Output the [X, Y] coordinate of the center of the cell containing the given text.  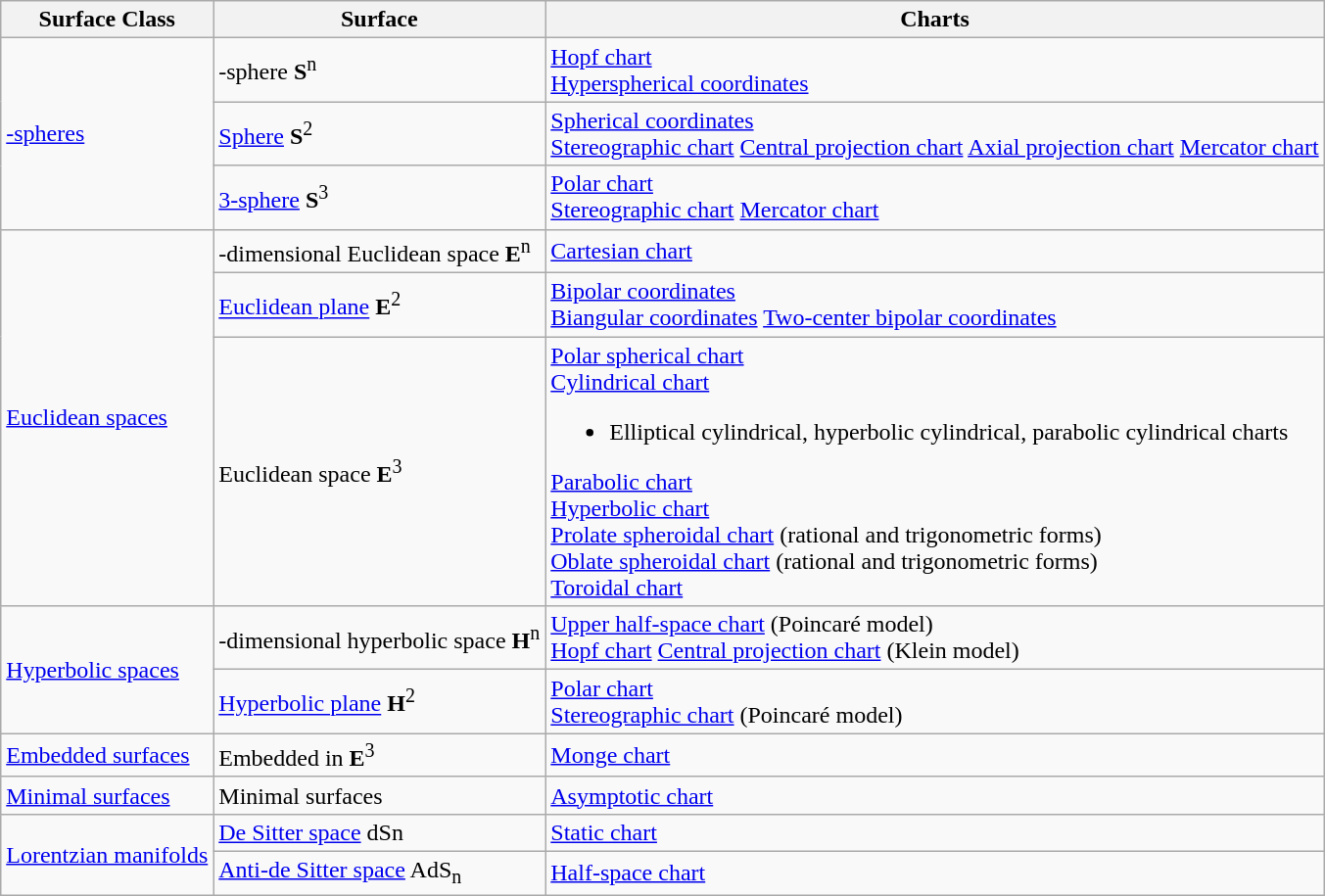
Embedded in E3 [380, 756]
Hopf chartHyperspherical coordinates [934, 71]
Bipolar coordinatesBiangular coordinates Two-center bipolar coordinates [934, 306]
Surface Class [108, 20]
Anti-de Sitter space AdSn [380, 872]
-dimensional hyperbolic space Hn [380, 638]
Asymptotic chart [934, 795]
Euclidean spaces [108, 417]
Surface [380, 20]
Hyperbolic spaces [108, 670]
Spherical coordinatesStereographic chart Central projection chart Axial projection chart Mercator chart [934, 133]
Half-space chart [934, 872]
Lorentzian manifolds [108, 854]
-sphere Sn [380, 71]
Polar chartStereographic chart Mercator chart [934, 198]
Charts [934, 20]
Cartesian chart [934, 251]
Hyperbolic plane H2 [380, 701]
Static chart [934, 832]
De Sitter space dSn [380, 832]
Euclidean plane E2 [380, 306]
Monge chart [934, 756]
3-sphere S3 [380, 198]
-dimensional Euclidean space En [380, 251]
-spheres [108, 133]
Upper half-space chart (Poincaré model)Hopf chart Central projection chart (Klein model) [934, 638]
Embedded surfaces [108, 756]
Polar chartStereographic chart (Poincaré model) [934, 701]
Sphere S2 [380, 133]
Euclidean space E3 [380, 472]
